Extract the (x, y) coordinate from the center of the cell holding the provided text.  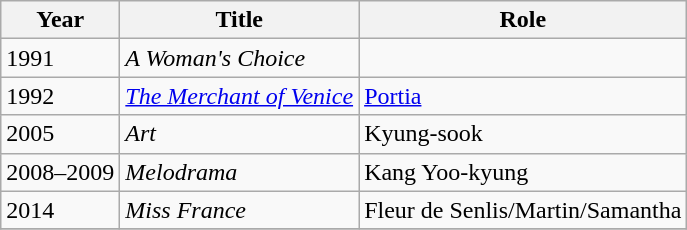
2008–2009 (60, 172)
Melodrama (240, 172)
A Woman's Choice (240, 58)
Fleur de Senlis/Martin/Samantha (523, 210)
Art (240, 134)
Title (240, 20)
The Merchant of Venice (240, 96)
1991 (60, 58)
1992 (60, 96)
Year (60, 20)
Portia (523, 96)
Role (523, 20)
2005 (60, 134)
Kang Yoo-kyung (523, 172)
Kyung-sook (523, 134)
Miss France (240, 210)
2014 (60, 210)
